Extract the (X, Y) coordinate from the center of the cell holding the provided text.  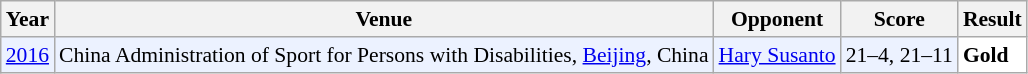
Venue (384, 19)
Hary Susanto (778, 55)
Result (992, 19)
Score (900, 19)
2016 (28, 55)
Opponent (778, 19)
Year (28, 19)
Gold (992, 55)
China Administration of Sport for Persons with Disabilities, Beijing, China (384, 55)
21–4, 21–11 (900, 55)
